For the text-containing cell, return its midpoint in [X, Y] coordinate format. 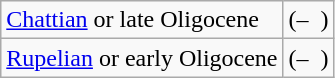
Rupelian or early Oligocene [142, 58]
Chattian or late Oligocene [142, 20]
